From the cell containing the given text, extract its center point as [X, Y] coordinate. 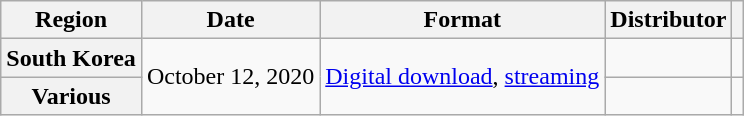
October 12, 2020 [230, 77]
Date [230, 20]
Format [462, 20]
Digital download, streaming [462, 77]
Distributor [668, 20]
Various [72, 96]
South Korea [72, 58]
Region [72, 20]
